Scan for the cell matching the given text and deliver its [x, y] coordinate at center. 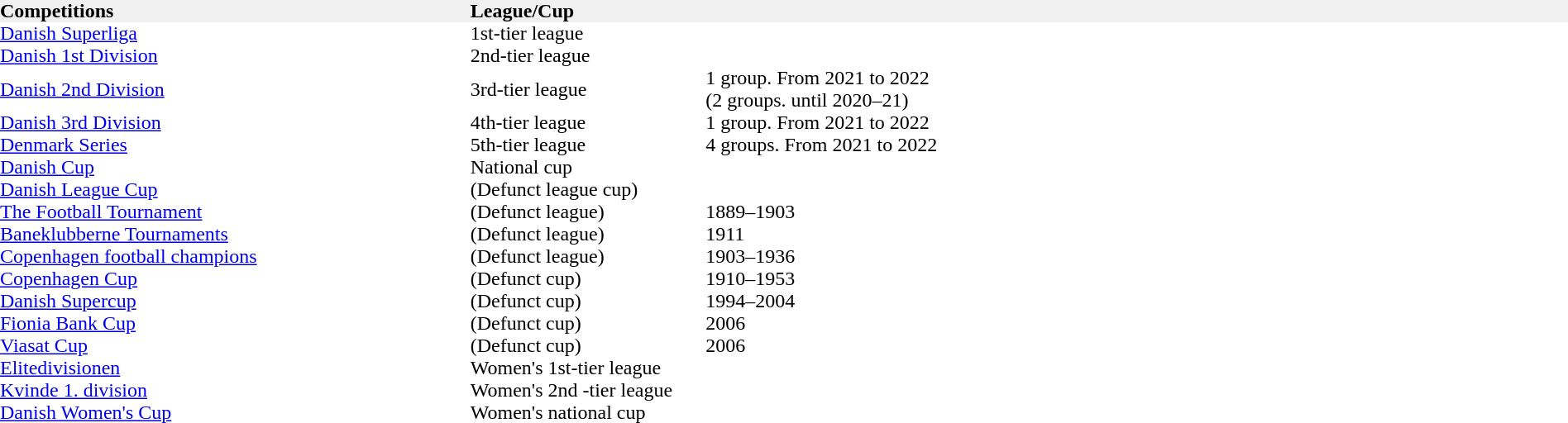
1910–1953 [1136, 279]
4th-tier league [588, 122]
The Football Tournament [235, 211]
5th-tier league [588, 145]
Danish Cup [235, 167]
3rd-tier league [588, 89]
1 group. From 2021 to 2022 [1136, 122]
Danish 2nd Division [235, 89]
1903–1936 [1136, 256]
1911 [1136, 235]
League/Cup [588, 12]
4 groups. From 2021 to 2022 [1136, 145]
1889–1903 [1136, 211]
Danish 3rd Division [235, 122]
Fionia Bank Cup [235, 324]
(Defunct league cup) [588, 190]
Danish Supercup [235, 301]
Danish League Cup [235, 190]
Danish Superliga [235, 33]
1994–2004 [1136, 301]
Women's 2nd -tier league [588, 390]
Denmark Series [235, 145]
1st-tier league [588, 33]
Copenhagen Cup [235, 279]
Danish 1st Division [235, 56]
1 group. From 2021 to 2022(2 groups. until 2020–21) [1136, 89]
Copenhagen football champions [235, 256]
Competitions [235, 12]
Elitedivisionen [235, 368]
Kvinde 1. division [235, 390]
Women's 1st-tier league [588, 368]
Viasat Cup [235, 345]
Baneklubberne Tournaments [235, 235]
National cup [588, 167]
2nd-tier league [588, 56]
